Identify which cell holds the provided text, then report its [x, y] central coordinate. 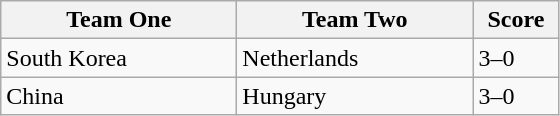
Team Two [355, 20]
Team One [119, 20]
Netherlands [355, 58]
China [119, 96]
South Korea [119, 58]
Score [516, 20]
Hungary [355, 96]
